Provide the [X, Y] coordinate of the cell's center where the given text is located.  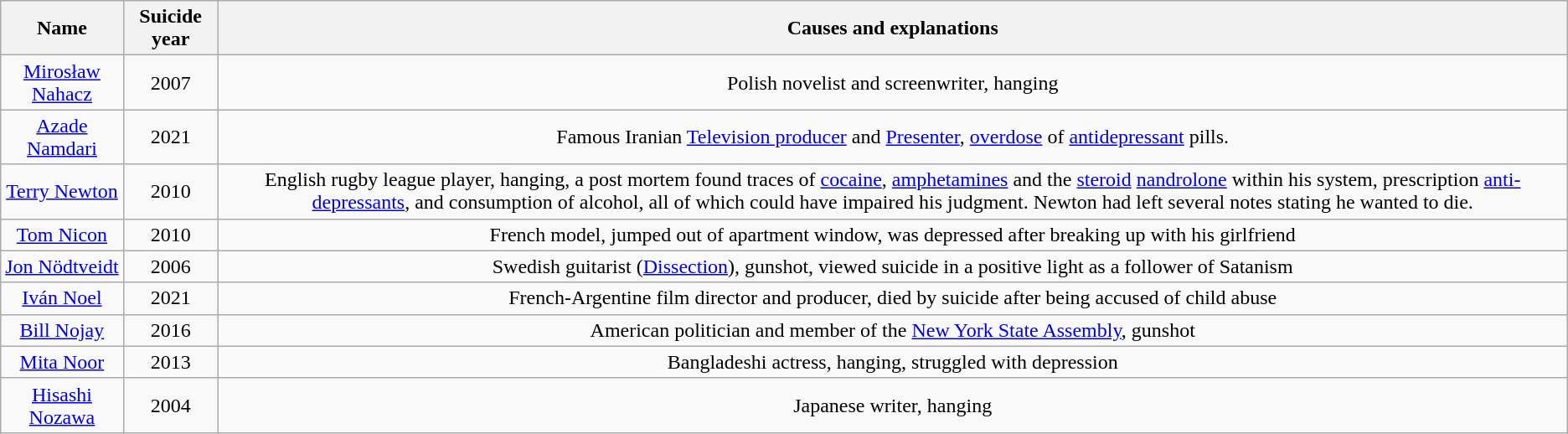
Famous Iranian Television producer and Presenter, overdose of antidepressant pills. [893, 137]
2016 [171, 330]
2007 [171, 82]
Tom Nicon [62, 235]
Iván Noel [62, 298]
Swedish guitarist (Dissection), gunshot, viewed suicide in a positive light as a follower of Satanism [893, 266]
Bangladeshi actress, hanging, struggled with depression [893, 362]
Azade Namdari [62, 137]
Mita Noor [62, 362]
French model, jumped out of apartment window, was depressed after breaking up with his girlfriend [893, 235]
Terry Newton [62, 191]
American politician and member of the New York State Assembly, gunshot [893, 330]
Polish novelist and screenwriter, hanging [893, 82]
Suicide year [171, 28]
Jon Nödtveidt [62, 266]
2013 [171, 362]
Bill Nojay [62, 330]
French-Argentine film director and producer, died by suicide after being accused of child abuse [893, 298]
2006 [171, 266]
Japanese writer, hanging [893, 406]
Mirosław Nahacz [62, 82]
Hisashi Nozawa [62, 406]
Causes and explanations [893, 28]
2004 [171, 406]
Name [62, 28]
